For the text-containing cell, return its midpoint in (x, y) coordinate format. 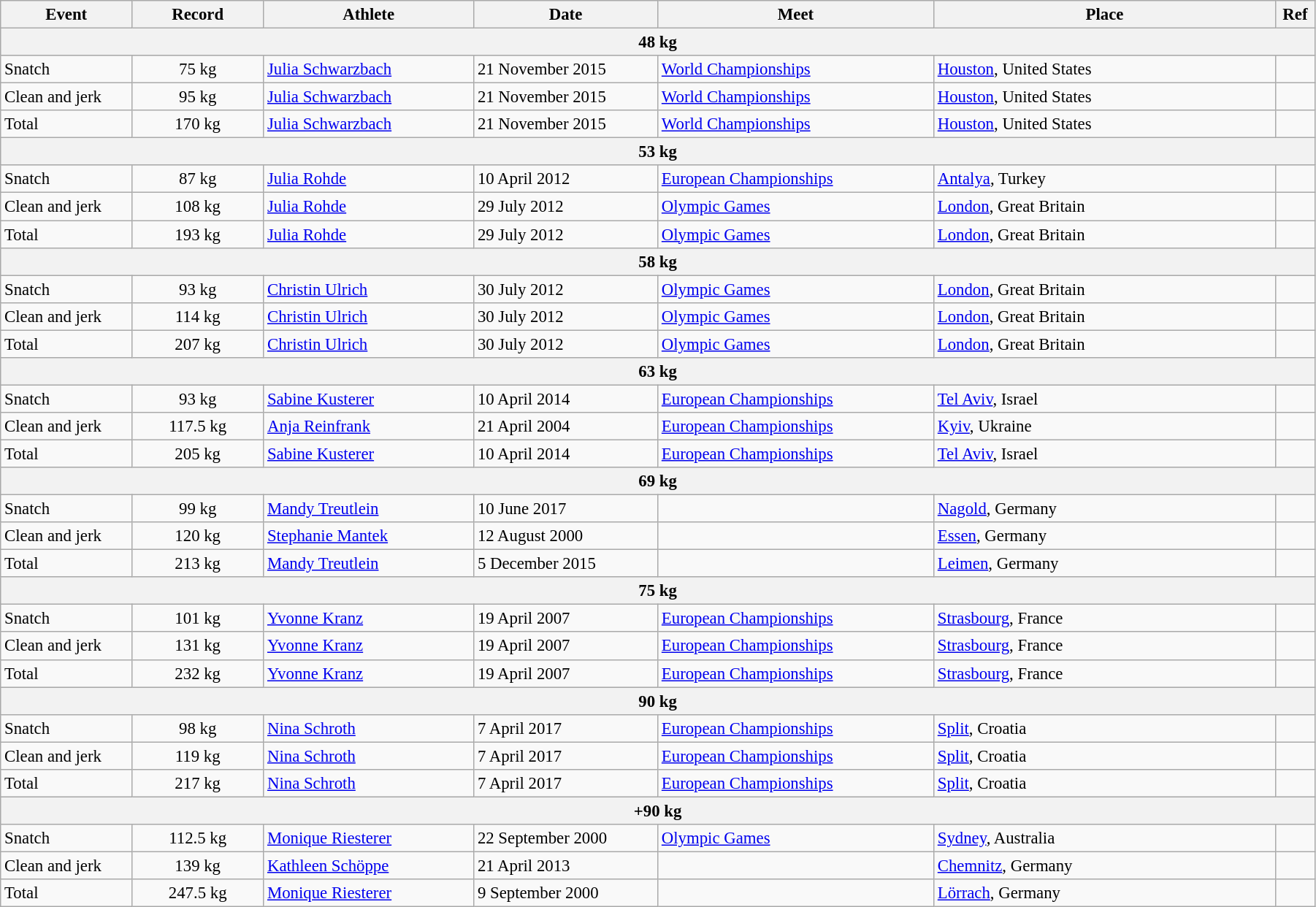
87 kg (198, 179)
95 kg (198, 97)
Anja Reinfrank (369, 426)
Kyiv, Ukraine (1104, 426)
Leimen, Germany (1104, 564)
9 September 2000 (566, 893)
98 kg (198, 728)
193 kg (198, 234)
117.5 kg (198, 426)
Record (198, 15)
53 kg (658, 152)
22 September 2000 (566, 838)
Ref (1295, 15)
217 kg (198, 784)
63 kg (658, 372)
213 kg (198, 564)
Kathleen Schöppe (369, 865)
114 kg (198, 316)
Athlete (369, 15)
69 kg (658, 481)
21 April 2013 (566, 865)
12 August 2000 (566, 536)
10 June 2017 (566, 509)
+90 kg (658, 811)
Sydney, Australia (1104, 838)
90 kg (658, 701)
139 kg (198, 865)
101 kg (198, 619)
Place (1104, 15)
Date (566, 15)
112.5 kg (198, 838)
120 kg (198, 536)
10 April 2012 (566, 179)
205 kg (198, 453)
99 kg (198, 509)
170 kg (198, 124)
5 December 2015 (566, 564)
207 kg (198, 344)
Chemnitz, Germany (1104, 865)
Lörrach, Germany (1104, 893)
247.5 kg (198, 893)
108 kg (198, 207)
Essen, Germany (1104, 536)
Meet (796, 15)
48 kg (658, 42)
21 April 2004 (566, 426)
58 kg (658, 261)
119 kg (198, 756)
232 kg (198, 673)
Event (66, 15)
Stephanie Mantek (369, 536)
Antalya, Turkey (1104, 179)
Nagold, Germany (1104, 509)
131 kg (198, 646)
